Pinpoint the cell where the given text exists, returning its (x, y) midpoint coordinate. 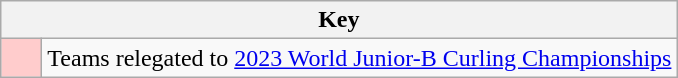
Teams relegated to 2023 World Junior-B Curling Championships (360, 58)
Key (339, 20)
